Capture the cell that displays the provided text and extract its [x, y] central coordinate. 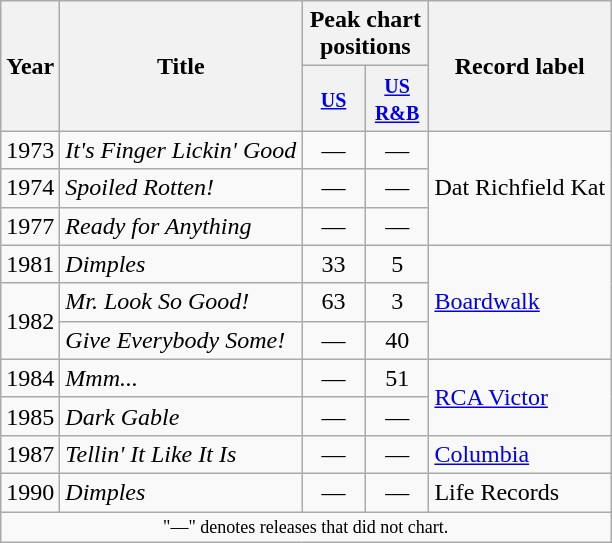
Mmm... [181, 378]
1984 [30, 378]
Dat Richfield Kat [520, 188]
1987 [30, 454]
5 [397, 264]
40 [397, 340]
US R&B [397, 98]
Peak chart positions [366, 34]
1974 [30, 188]
1990 [30, 492]
It's Finger Lickin' Good [181, 150]
Tellin' It Like It Is [181, 454]
1977 [30, 226]
1973 [30, 150]
— [334, 188]
Ready for Anything [181, 226]
Life Records [520, 492]
3 [397, 302]
Mr. Look So Good! [181, 302]
33 [334, 264]
Boardwalk [520, 302]
Give Everybody Some! [181, 340]
51 [397, 378]
Title [181, 66]
Record label [520, 66]
1985 [30, 416]
Year [30, 66]
63 [334, 302]
1982 [30, 321]
"—" denotes releases that did not chart. [306, 528]
Dark Gable [181, 416]
Spoiled Rotten! [181, 188]
1981 [30, 264]
RCA Victor [520, 397]
Columbia [520, 454]
US [334, 98]
